Pinpoint the cell where the given text exists, returning its [x, y] midpoint coordinate. 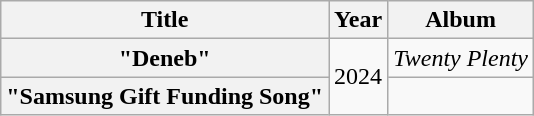
"Deneb" [165, 58]
Album [461, 20]
"Samsung Gift Funding Song" [165, 96]
Title [165, 20]
2024 [358, 77]
Twenty Plenty [461, 58]
Year [358, 20]
